Determine the (X, Y) coordinate at the center of the cell enclosing the given text.  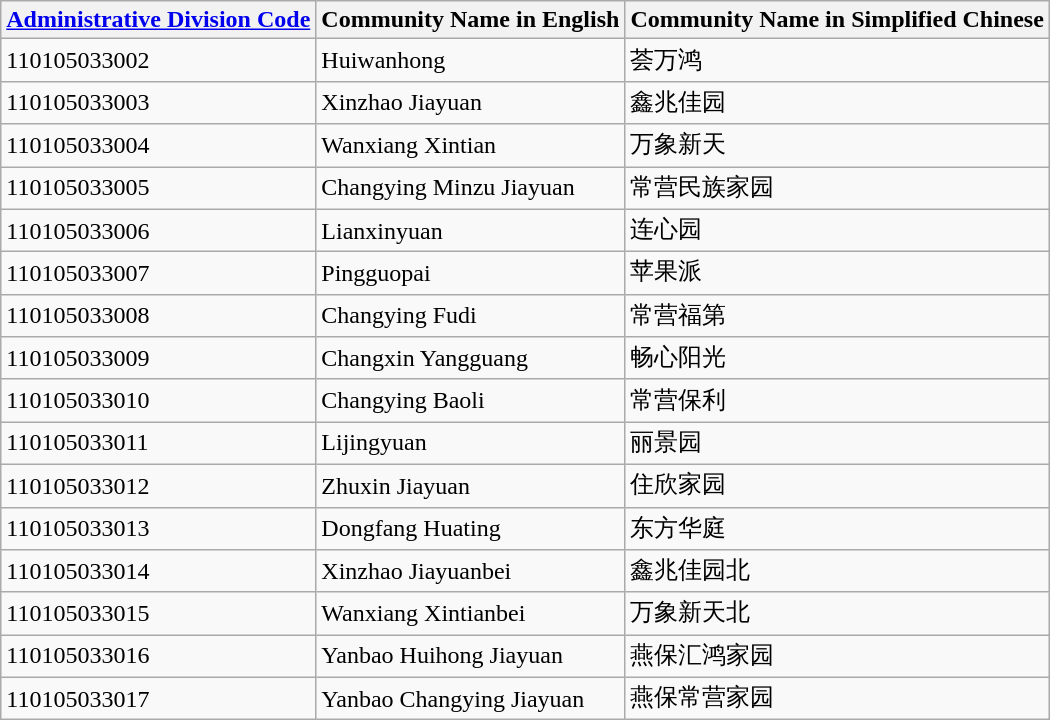
110105033011 (158, 444)
Huiwanhong (470, 60)
鑫兆佳园 (837, 102)
Changying Minzu Jiayuan (470, 188)
110105033010 (158, 400)
Dongfang Huating (470, 528)
常营民族家园 (837, 188)
连心园 (837, 230)
Wanxiang Xintianbei (470, 614)
110105033002 (158, 60)
Xinzhao Jiayuan (470, 102)
110105033006 (158, 230)
110105033012 (158, 486)
畅心阳光 (837, 358)
Pingguopai (470, 274)
燕保汇鸿家园 (837, 656)
110105033005 (158, 188)
Yanbao Changying Jiayuan (470, 698)
丽景园 (837, 444)
常营福第 (837, 316)
常营保利 (837, 400)
荟万鸿 (837, 60)
万象新天 (837, 146)
110105033003 (158, 102)
Changying Baoli (470, 400)
Lianxinyuan (470, 230)
Yanbao Huihong Jiayuan (470, 656)
110105033015 (158, 614)
鑫兆佳园北 (837, 572)
Community Name in Simplified Chinese (837, 20)
苹果派 (837, 274)
燕保常营家园 (837, 698)
110105033009 (158, 358)
东方华庭 (837, 528)
Zhuxin Jiayuan (470, 486)
110105033017 (158, 698)
万象新天北 (837, 614)
住欣家园 (837, 486)
Changying Fudi (470, 316)
Community Name in English (470, 20)
Changxin Yangguang (470, 358)
Lijingyuan (470, 444)
Administrative Division Code (158, 20)
110105033008 (158, 316)
Wanxiang Xintian (470, 146)
110105033007 (158, 274)
110105033004 (158, 146)
110105033016 (158, 656)
Xinzhao Jiayuanbei (470, 572)
110105033014 (158, 572)
110105033013 (158, 528)
